Detect which cell encompasses the target text, then output its (X, Y) center coordinate. 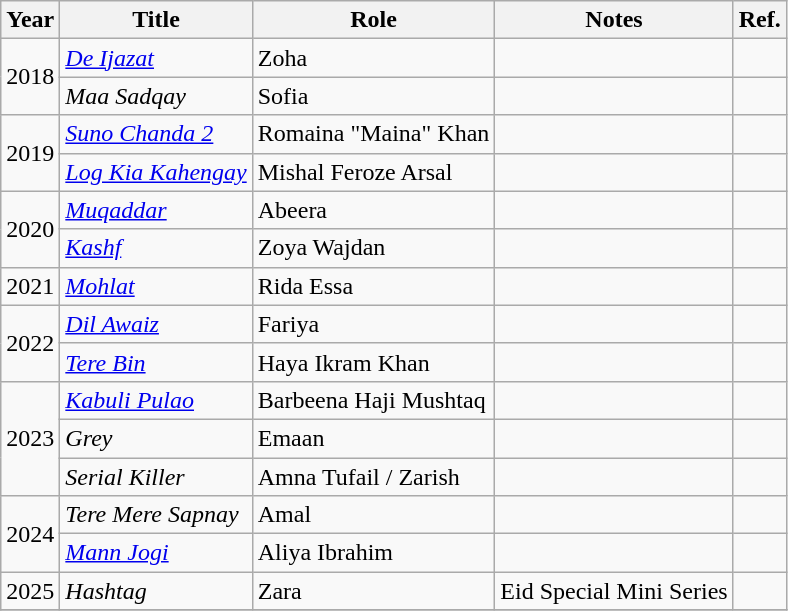
2021 (30, 286)
Zoya Wajdan (374, 248)
Mohlat (156, 286)
2020 (30, 229)
Suno Chanda 2 (156, 134)
Serial Killer (156, 477)
Grey (156, 438)
Barbeena Haji Mushtaq (374, 400)
Kashf (156, 248)
Zara (374, 591)
Hashtag (156, 591)
Tere Bin (156, 362)
Sofia (374, 96)
Amal (374, 515)
Dil Awaiz (156, 324)
2024 (30, 534)
Mishal Feroze Arsal (374, 172)
2025 (30, 591)
Year (30, 20)
Maa Sadqay (156, 96)
Kabuli Pulao (156, 400)
Log Kia Kahengay (156, 172)
Fariya (374, 324)
Title (156, 20)
De Ijazat (156, 58)
Zoha (374, 58)
Role (374, 20)
Amna Tufail / Zarish (374, 477)
2023 (30, 438)
Muqaddar (156, 210)
Abeera (374, 210)
Notes (614, 20)
2019 (30, 153)
Haya Ikram Khan (374, 362)
Eid Special Mini Series (614, 591)
Mann Jogi (156, 553)
2022 (30, 343)
Ref. (760, 20)
Romaina "Maina" Khan (374, 134)
Emaan (374, 438)
2018 (30, 77)
Rida Essa (374, 286)
Aliya Ibrahim (374, 553)
Tere Mere Sapnay (156, 515)
